Extract the [X, Y] coordinate from the center of the cell holding the provided text.  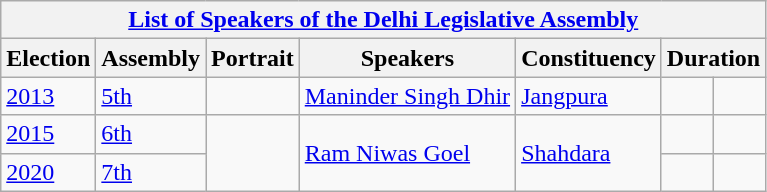
7th [151, 172]
List of Speakers of the Delhi Legislative Assembly [384, 20]
2015 [48, 134]
Portrait [253, 58]
Shahdara [589, 153]
2020 [48, 172]
Speakers [407, 58]
5th [151, 96]
Constituency [589, 58]
6th [151, 134]
Duration [713, 58]
Jangpura [589, 96]
Assembly [151, 58]
Maninder Singh Dhir [407, 96]
2013 [48, 96]
Ram Niwas Goel [407, 153]
Election [48, 58]
